From the cell containing the given text, extract its center point as [x, y] coordinate. 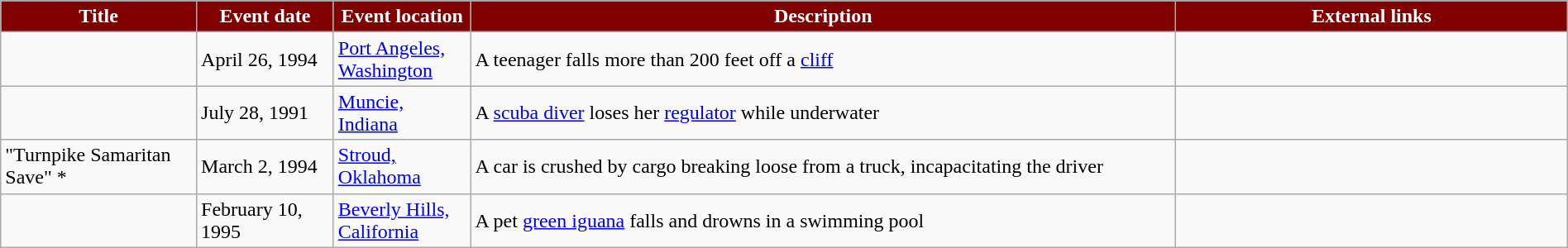
Stroud, Oklahoma [402, 167]
Port Angeles, Washington [402, 60]
A scuba diver loses her regulator while underwater [824, 112]
July 28, 1991 [265, 112]
Title [99, 17]
A pet green iguana falls and drowns in a swimming pool [824, 220]
Beverly Hills, California [402, 220]
Muncie, Indiana [402, 112]
March 2, 1994 [265, 167]
Event date [265, 17]
A car is crushed by cargo breaking loose from a truck, incapacitating the driver [824, 167]
Event location [402, 17]
External links [1372, 17]
Description [824, 17]
"Turnpike Samaritan Save" * [99, 167]
April 26, 1994 [265, 60]
A teenager falls more than 200 feet off a cliff [824, 60]
February 10, 1995 [265, 220]
